From the cell containing the given text, extract its center point as (x, y) coordinate. 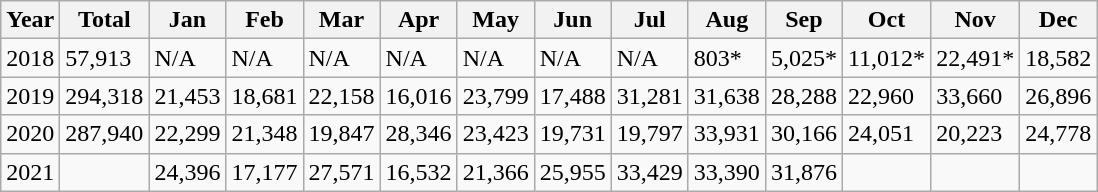
5,025* (804, 58)
57,913 (104, 58)
33,660 (976, 96)
2021 (30, 172)
11,012* (886, 58)
Total (104, 20)
24,396 (188, 172)
25,955 (572, 172)
Jul (650, 20)
16,532 (418, 172)
19,731 (572, 134)
16,016 (418, 96)
2020 (30, 134)
Nov (976, 20)
22,158 (342, 96)
24,051 (886, 134)
19,847 (342, 134)
Year (30, 20)
33,931 (726, 134)
31,876 (804, 172)
22,299 (188, 134)
803* (726, 58)
Mar (342, 20)
28,346 (418, 134)
20,223 (976, 134)
2018 (30, 58)
Aug (726, 20)
28,288 (804, 96)
294,318 (104, 96)
17,488 (572, 96)
23,799 (496, 96)
Feb (264, 20)
Sep (804, 20)
17,177 (264, 172)
18,681 (264, 96)
18,582 (1058, 58)
30,166 (804, 134)
31,281 (650, 96)
22,491* (976, 58)
287,940 (104, 134)
27,571 (342, 172)
19,797 (650, 134)
21,453 (188, 96)
Jun (572, 20)
Apr (418, 20)
May (496, 20)
22,960 (886, 96)
33,390 (726, 172)
Jan (188, 20)
26,896 (1058, 96)
21,348 (264, 134)
2019 (30, 96)
33,429 (650, 172)
21,366 (496, 172)
23,423 (496, 134)
24,778 (1058, 134)
31,638 (726, 96)
Dec (1058, 20)
Oct (886, 20)
